Determine the (X, Y) coordinate at the center of the cell enclosing the given text.  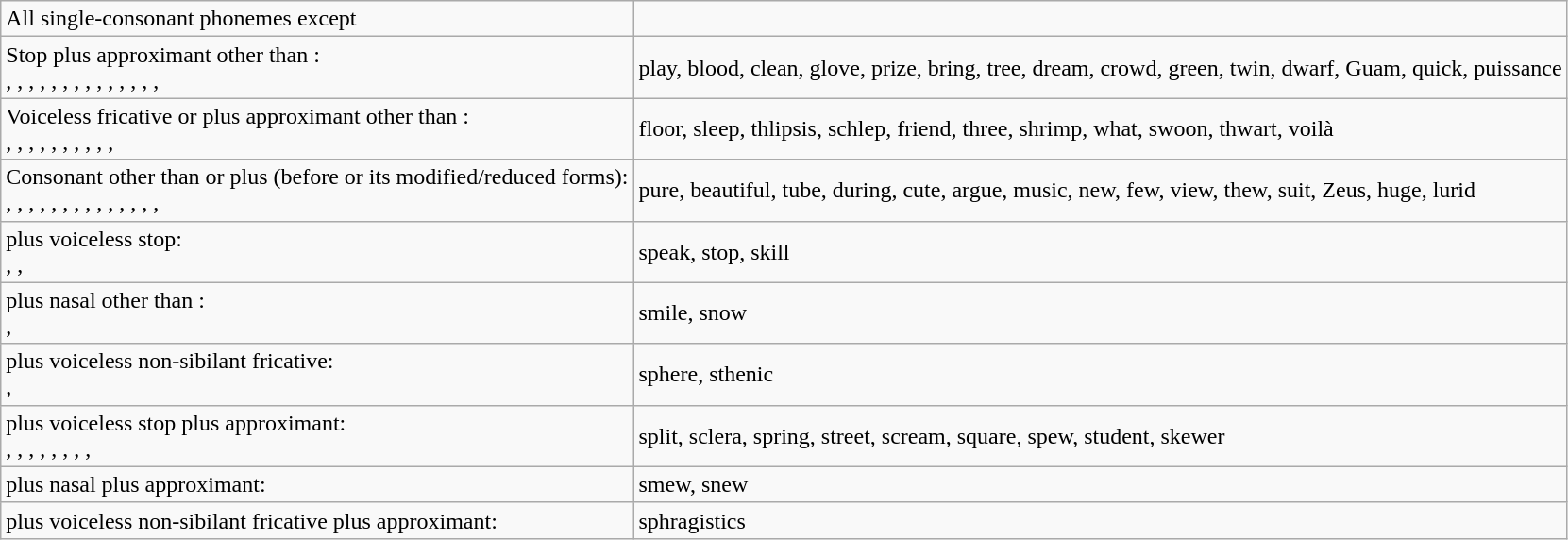
smew, snew (1101, 484)
play, blood, clean, glove, prize, bring, tree, dream, crowd, green, twin, dwarf, Guam, quick, puissance (1101, 68)
plus voiceless non-sibilant fricative plus approximant: (317, 520)
plus nasal other than :, (317, 313)
plus voiceless non-sibilant fricative:, (317, 374)
Stop plus approximant other than :, , , , , , , , , , , , , , (317, 68)
sphragistics (1101, 520)
plus voiceless stop plus approximant:, , , , , , , , (317, 436)
Voiceless fricative or plus approximant other than :, , , , , , , , , , (317, 128)
pure, beautiful, tube, during, cute, argue, music, new, few, view, thew, suit, Zeus, huge, lurid (1101, 191)
All single-consonant phonemes except (317, 19)
Consonant other than or plus (before or its modified/reduced forms):, , , , , , , , , , , , , , (317, 191)
sphere, sthenic (1101, 374)
split, sclera, spring, street, scream, square, spew, student, skewer (1101, 436)
smile, snow (1101, 313)
plus nasal plus approximant: (317, 484)
plus voiceless stop:, , (317, 251)
speak, stop, skill (1101, 251)
floor, sleep, thlipsis, schlep, friend, three, shrimp, what, swoon, thwart, voilà (1101, 128)
